Return (x, y) of the center of cell containing provided text 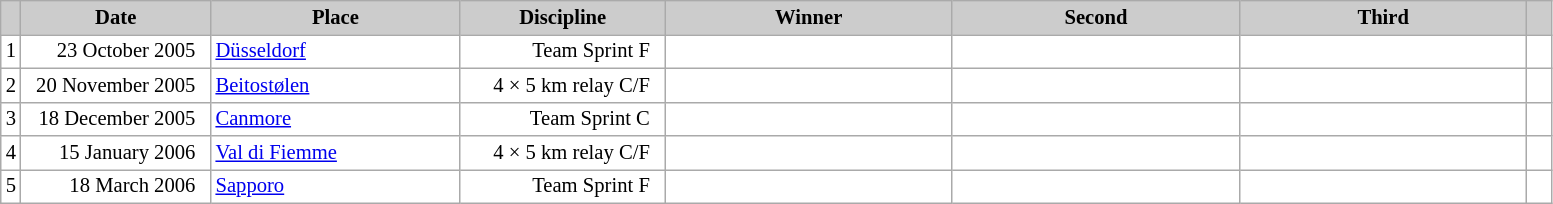
Second (1096, 17)
23 October 2005 (116, 51)
3 (11, 119)
Beitostølen (336, 85)
18 March 2006 (116, 186)
Place (336, 17)
1 (11, 51)
5 (11, 186)
Winner (808, 17)
20 November 2005 (116, 85)
15 January 2006 (116, 153)
Team Sprint C (562, 119)
Date (116, 17)
Third (1384, 17)
Düsseldorf (336, 51)
4 (11, 153)
Discipline (562, 17)
Val di Fiemme (336, 153)
Sapporo (336, 186)
2 (11, 85)
18 December 2005 (116, 119)
Canmore (336, 119)
